Locate the cell with the specified text and output its (x, y) center coordinate. 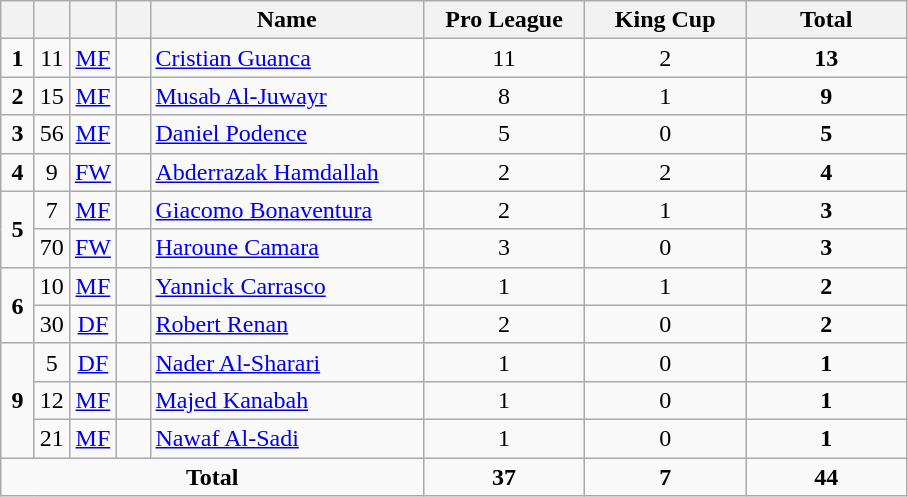
Robert Renan (287, 324)
8 (504, 96)
Pro League (504, 20)
Cristian Guanca (287, 58)
37 (504, 477)
Nader Al-Sharari (287, 362)
21 (52, 438)
44 (826, 477)
13 (826, 58)
70 (52, 248)
Abderrazak Hamdallah (287, 172)
Musab Al-Juwayr (287, 96)
Nawaf Al-Sadi (287, 438)
12 (52, 400)
Giacomo Bonaventura (287, 210)
Yannick Carrasco (287, 286)
Haroune Camara (287, 248)
King Cup (666, 20)
Majed Kanabah (287, 400)
30 (52, 324)
15 (52, 96)
Name (287, 20)
56 (52, 134)
6 (18, 305)
10 (52, 286)
Daniel Podence (287, 134)
